Return the (x, y) coordinate for the center point of the cell that contains the specified text.  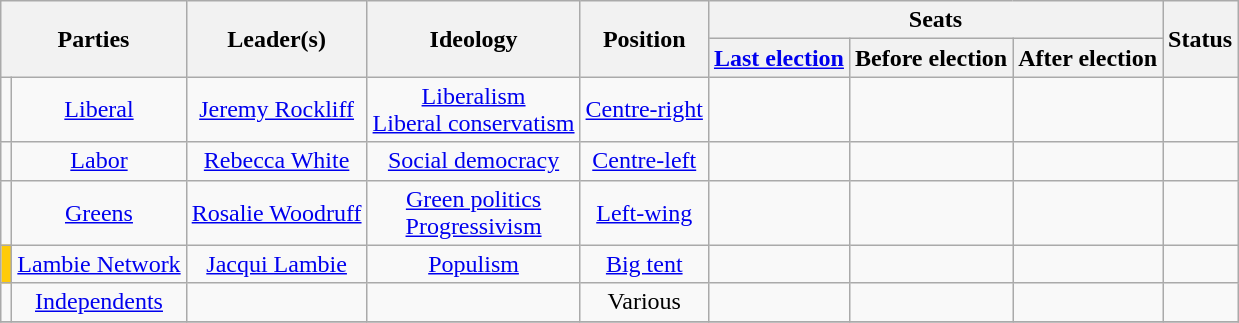
Jacqui Lambie (276, 264)
Green politicsProgressivism (474, 212)
Seats (935, 20)
Various (644, 302)
Before election (930, 58)
Status (1200, 39)
Left-wing (644, 212)
Position (644, 39)
After election (1088, 58)
LiberalismLiberal conservatism (474, 110)
Ideology (474, 39)
Populism (474, 264)
Big tent (644, 264)
Rebecca White (276, 161)
Labor (99, 161)
Independents (99, 302)
Centre-left (644, 161)
Leader(s) (276, 39)
Rosalie Woodruff (276, 212)
Lambie Network (99, 264)
Parties (94, 39)
Jeremy Rockliff (276, 110)
Last election (778, 58)
Liberal (99, 110)
Centre-right (644, 110)
Social democracy (474, 161)
Greens (99, 212)
